Find where the given text appears and provide that cell's center as (x, y) coordinate. 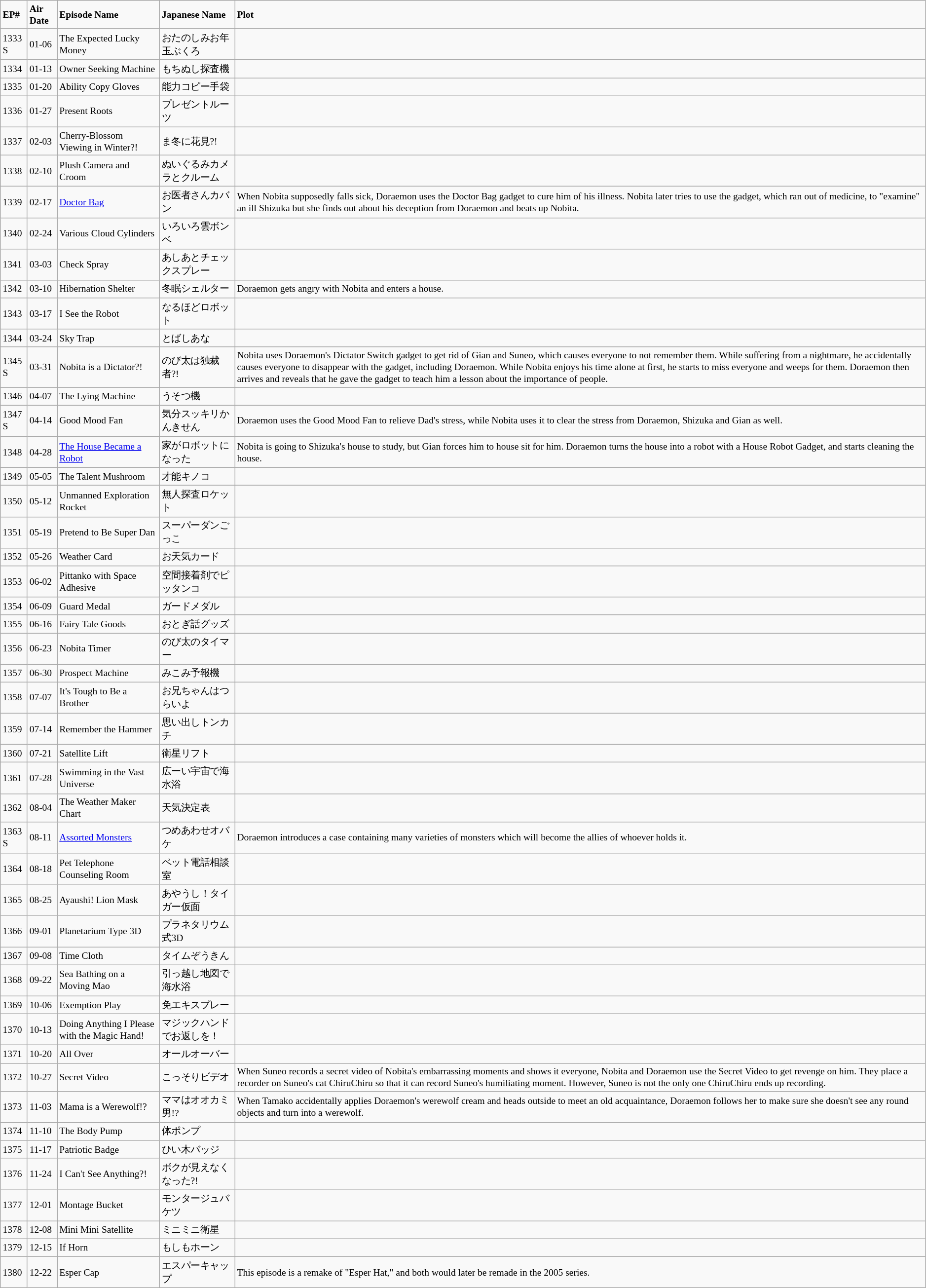
空間接着剤でピッタンコ (197, 581)
11-17 (42, 1149)
いろいろ雲ボンベ (197, 233)
プレゼントルーツ (197, 112)
Sky Trap (109, 338)
1376 (14, 1174)
Montage Bucket (109, 1205)
The House Became a Robot (109, 452)
Air Date (42, 15)
Pet Telephone Counseling Room (109, 869)
10-13 (42, 1029)
Exemption Play (109, 1005)
1363 S (14, 837)
The Talent Mushroom (109, 477)
11-24 (42, 1174)
ひい木バッジ (197, 1149)
I See the Robot (109, 314)
11-10 (42, 1132)
08-11 (42, 837)
もちぬし探査機 (197, 69)
06-02 (42, 581)
のび太は独裁者?! (197, 367)
Time Cloth (109, 956)
1378 (14, 1230)
10-20 (42, 1054)
1354 (14, 606)
とばしあな (197, 338)
The Body Pump (109, 1132)
12-01 (42, 1205)
Planetarium Type 3D (109, 931)
02-10 (42, 171)
Nobita is a Dictator?! (109, 367)
05-05 (42, 477)
Pittanko with Space Adhesive (109, 581)
07-14 (42, 728)
07-21 (42, 754)
ミニミニ衛星 (197, 1230)
05-19 (42, 532)
02-24 (42, 233)
06-16 (42, 624)
1380 (14, 1272)
1347 S (14, 420)
冬眠シェルター (197, 289)
引っ越し地図で海水浴 (197, 980)
1342 (14, 289)
1365 (14, 900)
I Can't See Anything?! (109, 1174)
マジックハンドでお返しを！ (197, 1029)
Satellite Lift (109, 754)
衛星リフト (197, 754)
Prospect Machine (109, 673)
1339 (14, 202)
Plot (580, 15)
05-26 (42, 557)
Esper Cap (109, 1272)
1345 S (14, 367)
05-12 (42, 501)
10-27 (42, 1077)
1352 (14, 557)
03-31 (42, 367)
04-14 (42, 420)
もしもホーン (197, 1248)
1335 (14, 87)
Secret Video (109, 1077)
1338 (14, 171)
02-17 (42, 202)
1358 (14, 698)
気分スッキリかんきせん (197, 420)
1368 (14, 980)
06-23 (42, 648)
こっそりビデオ (197, 1077)
1340 (14, 233)
Doctor Bag (109, 202)
12-08 (42, 1230)
Doraemon introduces a case containing many varieties of monsters which will become the allies of whoever holds it. (580, 837)
03-10 (42, 289)
Plush Camera and Croom (109, 171)
08-18 (42, 869)
Mama is a Werewolf!? (109, 1106)
1362 (14, 807)
04-28 (42, 452)
ボクが見えなくなった?! (197, 1174)
01-13 (42, 69)
Ability Copy Gloves (109, 87)
1360 (14, 754)
Various Cloud Cylinders (109, 233)
Episode Name (109, 15)
ペット電話相談室 (197, 869)
01-20 (42, 87)
モンタージュバケツ (197, 1205)
This episode is a remake of "Esper Hat," and both would later be remade in the 2005 series. (580, 1272)
ぬいぐるみカメラとクルーム (197, 171)
Doraemon uses the Good Mood Fan to relieve Dad's stress, while Nobita uses it to clear the stress from Doraemon, Shizuka and Gian as well. (580, 420)
1343 (14, 314)
11-03 (42, 1106)
1355 (14, 624)
免エキスプレー (197, 1005)
1349 (14, 477)
08-04 (42, 807)
Fairy Tale Goods (109, 624)
02-03 (42, 141)
1356 (14, 648)
1353 (14, 581)
1361 (14, 778)
07-07 (42, 698)
Assorted Monsters (109, 837)
おとぎ話グッズ (197, 624)
1379 (14, 1248)
08-25 (42, 900)
Swimming in the Vast Universe (109, 778)
Pretend to Be Super Dan (109, 532)
Good Mood Fan (109, 420)
1346 (14, 396)
1371 (14, 1054)
EP# (14, 15)
1373 (14, 1106)
1350 (14, 501)
Weather Card (109, 557)
1348 (14, 452)
のび太のタイマー (197, 648)
1334 (14, 69)
The Lying Machine (109, 396)
天気決定表 (197, 807)
無人探査ロケット (197, 501)
あやうし！タイガー仮面 (197, 900)
Mini Mini Satellite (109, 1230)
タイムぞうきん (197, 956)
06-30 (42, 673)
1367 (14, 956)
Ayaushi! Lion Mask (109, 900)
お天気カード (197, 557)
エスパーキャップ (197, 1272)
1336 (14, 112)
思い出しトンカチ (197, 728)
Check Spray (109, 265)
Cherry-Blossom Viewing in Winter?! (109, 141)
うそつ機 (197, 396)
なるほどロボット (197, 314)
Unmanned Exploration Rocket (109, 501)
12-15 (42, 1248)
03-24 (42, 338)
家がロボットになった (197, 452)
プラネタリウム式3D (197, 931)
The Weather Maker Chart (109, 807)
12-22 (42, 1272)
Owner Seeking Machine (109, 69)
09-01 (42, 931)
おたのしみお年玉ぶくろ (197, 44)
It's Tough to Be a Brother (109, 698)
1375 (14, 1149)
ガードメダル (197, 606)
才能キノコ (197, 477)
09-08 (42, 956)
1364 (14, 869)
Present Roots (109, 112)
体ポンプ (197, 1132)
1333 S (14, 44)
Japanese Name (197, 15)
みこみ予報機 (197, 673)
ま冬に花見?! (197, 141)
1370 (14, 1029)
Remember the Hammer (109, 728)
10-06 (42, 1005)
1372 (14, 1077)
1351 (14, 532)
1374 (14, 1132)
Hibernation Shelter (109, 289)
つめあわせオバケ (197, 837)
1377 (14, 1205)
01-27 (42, 112)
The Expected Lucky Money (109, 44)
Doraemon gets angry with Nobita and enters a house. (580, 289)
Guard Medal (109, 606)
1341 (14, 265)
オールオーバー (197, 1054)
ママはオオカミ男!? (197, 1106)
Patriotic Badge (109, 1149)
スーパーダンごっこ (197, 532)
03-03 (42, 265)
1344 (14, 338)
あしあとチェックスプレー (197, 265)
All Over (109, 1054)
03-17 (42, 314)
能力コピー手袋 (197, 87)
1337 (14, 141)
お兄ちゃんはつらいよ (197, 698)
Sea Bathing on a Moving Mao (109, 980)
お医者さんカバン (197, 202)
04-07 (42, 396)
Nobita Timer (109, 648)
1359 (14, 728)
Doing Anything I Please with the Magic Hand! (109, 1029)
09-22 (42, 980)
06-09 (42, 606)
1369 (14, 1005)
07-28 (42, 778)
広ーい宇宙で海水浴 (197, 778)
If Horn (109, 1248)
1357 (14, 673)
01-06 (42, 44)
1366 (14, 931)
